Detect which cell encompasses the target text, then output its [x, y] center coordinate. 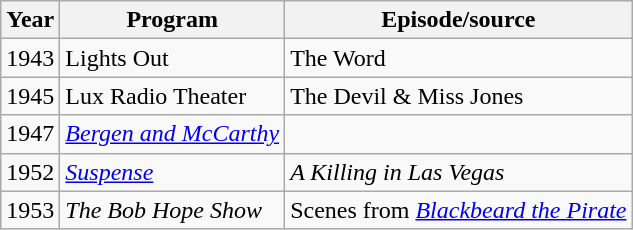
1947 [30, 134]
Lux Radio Theater [172, 96]
1953 [30, 210]
The Word [458, 58]
The Bob Hope Show [172, 210]
Suspense [172, 172]
The Devil & Miss Jones [458, 96]
Lights Out [172, 58]
Bergen and McCarthy [172, 134]
1952 [30, 172]
Scenes from Blackbeard the Pirate [458, 210]
Episode/source [458, 20]
1945 [30, 96]
A Killing in Las Vegas [458, 172]
Program [172, 20]
Year [30, 20]
1943 [30, 58]
